Return (x, y) of the center of cell containing provided text 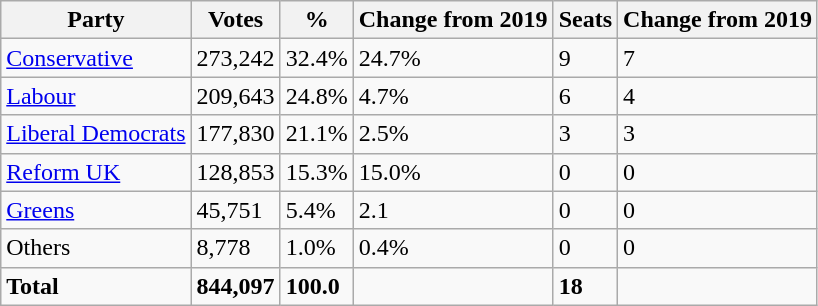
Greens (96, 210)
24.7% (453, 58)
2.5% (453, 134)
Others (96, 248)
2.1 (453, 210)
Party (96, 20)
9 (585, 58)
Seats (585, 20)
844,097 (236, 286)
5.4% (316, 210)
7 (718, 58)
15.3% (316, 172)
% (316, 20)
Labour (96, 96)
21.1% (316, 134)
8,778 (236, 248)
209,643 (236, 96)
Reform UK (96, 172)
15.0% (453, 172)
Votes (236, 20)
24.8% (316, 96)
Liberal Democrats (96, 134)
45,751 (236, 210)
32.4% (316, 58)
100.0 (316, 286)
Conservative (96, 58)
6 (585, 96)
4 (718, 96)
0.4% (453, 248)
18 (585, 286)
273,242 (236, 58)
4.7% (453, 96)
Total (96, 286)
177,830 (236, 134)
128,853 (236, 172)
1.0% (316, 248)
